Identify which cell holds the provided text, then report its (x, y) central coordinate. 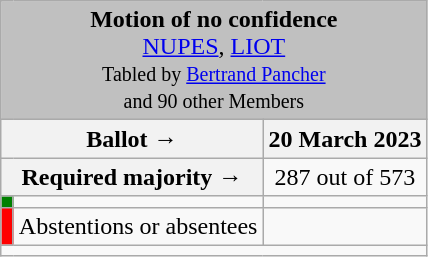
287 out of 573 (345, 177)
20 March 2023 (345, 139)
Motion of no confidence NUPES, LIOTTabled by Bertrand Pancherand 90 other Members (214, 60)
Required majority → (132, 177)
Ballot → (132, 139)
Abstentions or absentees (138, 226)
